Search for the cell housing the specified text and yield its (X, Y) center coordinate. 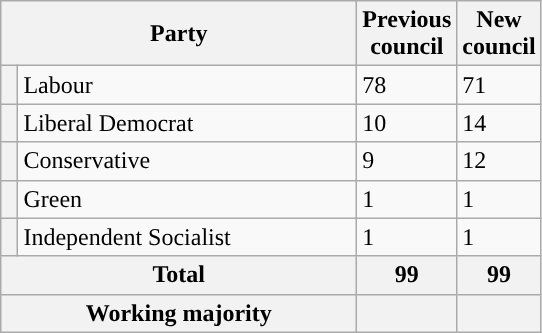
Liberal Democrat (188, 123)
12 (499, 161)
14 (499, 123)
78 (407, 85)
Working majority (179, 313)
9 (407, 161)
71 (499, 85)
New council (499, 34)
Conservative (188, 161)
Party (179, 34)
Previous council (407, 34)
Labour (188, 85)
Total (179, 275)
Green (188, 199)
10 (407, 123)
Independent Socialist (188, 237)
